Return [X, Y] of the center of cell containing provided text 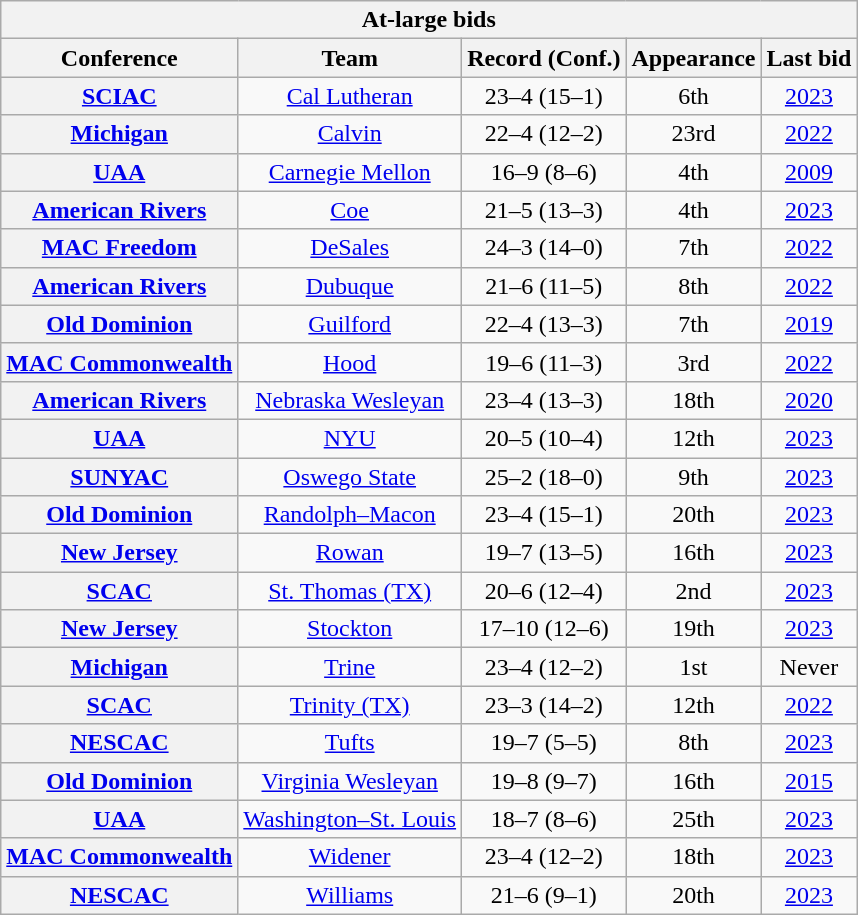
Appearance [694, 58]
Widener [350, 857]
Nebraska Wesleyan [350, 400]
19th [694, 629]
Stockton [350, 629]
23–3 (14–2) [544, 705]
Williams [350, 895]
At-large bids [429, 20]
NYU [350, 438]
25th [694, 819]
19–6 (11–3) [544, 362]
22–4 (12–2) [544, 134]
2015 [809, 781]
Conference [120, 58]
Trinity (TX) [350, 705]
Oswego State [350, 477]
6th [694, 96]
Team [350, 58]
19–7 (13–5) [544, 553]
Trine [350, 667]
Washington–St. Louis [350, 819]
DeSales [350, 248]
25–2 (18–0) [544, 477]
17–10 (12–6) [544, 629]
23rd [694, 134]
21–5 (13–3) [544, 210]
23–4 (13–3) [544, 400]
16–9 (8–6) [544, 172]
2nd [694, 591]
SUNYAC [120, 477]
SCIAC [120, 96]
2020 [809, 400]
Tufts [350, 743]
19–7 (5–5) [544, 743]
18–7 (8–6) [544, 819]
Coe [350, 210]
Dubuque [350, 286]
St. Thomas (TX) [350, 591]
Carnegie Mellon [350, 172]
20–5 (10–4) [544, 438]
Guilford [350, 324]
2009 [809, 172]
21–6 (9–1) [544, 895]
2019 [809, 324]
Virginia Wesleyan [350, 781]
Calvin [350, 134]
Never [809, 667]
Randolph–Macon [350, 515]
22–4 (13–3) [544, 324]
3rd [694, 362]
21–6 (11–5) [544, 286]
24–3 (14–0) [544, 248]
Rowan [350, 553]
MAC Freedom [120, 248]
Cal Lutheran [350, 96]
Record (Conf.) [544, 58]
1st [694, 667]
20–6 (12–4) [544, 591]
9th [694, 477]
19–8 (9–7) [544, 781]
Last bid [809, 58]
Hood [350, 362]
